Capture the cell that displays the provided text and extract its [x, y] central coordinate. 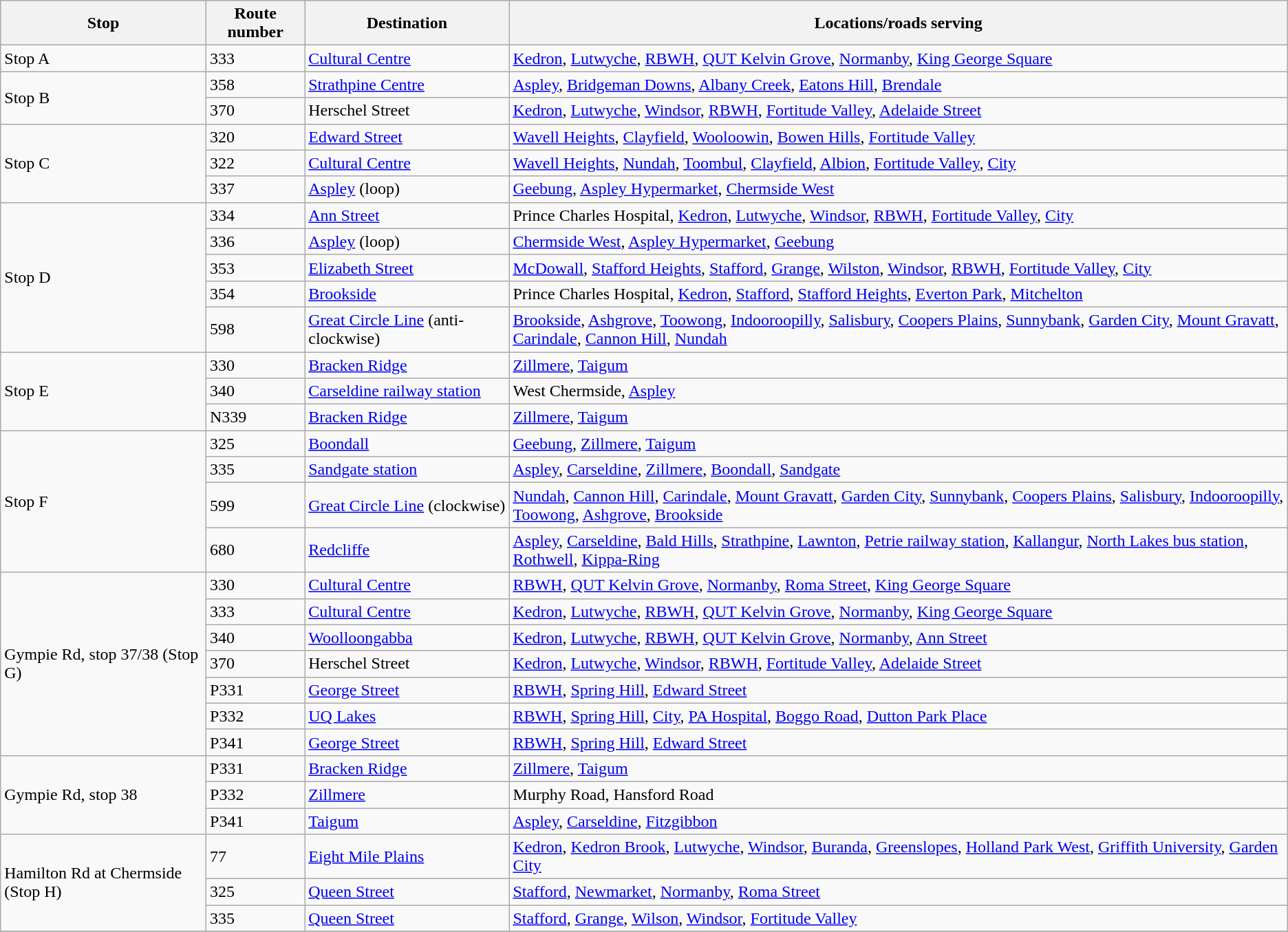
358 [256, 85]
Ann Street [407, 215]
Stafford, Grange, Wilson, Windsor, Fortitude Valley [899, 918]
Elizabeth Street [407, 268]
Stop A [103, 58]
Murphy Road, Hansford Road [899, 794]
RBWH, QUT Kelvin Grove, Normanby, Roma Street, King George Square [899, 585]
Destination [407, 23]
Strathpine Centre [407, 85]
320 [256, 137]
Stop E [103, 391]
Stop B [103, 98]
Woolloongabba [407, 638]
Great Circle Line (anti-clockwise) [407, 329]
Nundah, Cannon Hill, Carindale, Mount Gravatt, Garden City, Sunnybank, Coopers Plains, Salisbury, Indooroopilly, Toowong, Ashgrove, Brookside [899, 505]
Edward Street [407, 137]
West Chermside, Aspley [899, 391]
UQ Lakes [407, 716]
Geebung, Zillmere, Taigum [899, 444]
RBWH, Spring Hill, City, PA Hospital, Boggo Road, Dutton Park Place [899, 716]
Great Circle Line (clockwise) [407, 505]
334 [256, 215]
680 [256, 550]
McDowall, Stafford Heights, Stafford, Grange, Wilston, Windsor, RBWH, Fortitude Valley, City [899, 268]
Boondall [407, 444]
Prince Charles Hospital, Kedron, Stafford, Stafford Heights, Everton Park, Mitchelton [899, 294]
Aspley, Carseldine, Fitzgibbon [899, 821]
Route number [256, 23]
Prince Charles Hospital, Kedron, Lutwyche, Windsor, RBWH, Fortitude Valley, City [899, 215]
Zillmere [407, 794]
336 [256, 241]
322 [256, 163]
Hamilton Rd at Chermside (Stop H) [103, 883]
Geebung, Aspley Hypermarket, Chermside West [899, 189]
598 [256, 329]
Locations/roads serving [899, 23]
Sandgate station [407, 470]
Stafford, Newmarket, Normanby, Roma Street [899, 892]
337 [256, 189]
353 [256, 268]
Kedron, Lutwyche, RBWH, QUT Kelvin Grove, Normanby, Ann Street [899, 638]
Stop D [103, 277]
Brookside, Ashgrove, Toowong, Indooroopilly, Salisbury, Coopers Plains, Sunnybank, Garden City, Mount Gravatt, Carindale, Cannon Hill, Nundah [899, 329]
Stop [103, 23]
Wavell Heights, Nundah, Toombul, Clayfield, Albion, Fortitude Valley, City [899, 163]
Carseldine railway station [407, 391]
Wavell Heights, Clayfield, Wooloowin, Bowen Hills, Fortitude Valley [899, 137]
Taigum [407, 821]
Kedron, Kedron Brook, Lutwyche, Windsor, Buranda, Greenslopes, Holland Park West, Griffith University, Garden City [899, 857]
Eight Mile Plains [407, 857]
Redcliffe [407, 550]
Chermside West, Aspley Hypermarket, Geebung [899, 241]
Gympie Rd, stop 37/38 (Stop G) [103, 664]
Aspley, Carseldine, Zillmere, Boondall, Sandgate [899, 470]
77 [256, 857]
Aspley, Bridgeman Downs, Albany Creek, Eatons Hill, Brendale [899, 85]
Gympie Rd, stop 38 [103, 794]
Aspley, Carseldine, Bald Hills, Strathpine, Lawnton, Petrie railway station, Kallangur, North Lakes bus station, Rothwell, Kippa-Ring [899, 550]
Stop C [103, 163]
N339 [256, 418]
Brookside [407, 294]
354 [256, 294]
Stop F [103, 501]
599 [256, 505]
